Detect which cell encompasses the target text, then output its [X, Y] center coordinate. 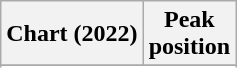
Peakposition [189, 34]
Chart (2022) [72, 34]
